Pinpoint the cell where the given text exists, returning its (X, Y) midpoint coordinate. 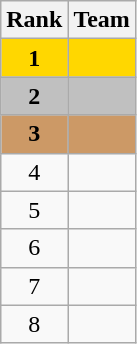
Rank (34, 20)
7 (34, 286)
6 (34, 248)
8 (34, 324)
3 (34, 134)
Team (102, 20)
1 (34, 58)
4 (34, 172)
5 (34, 210)
2 (34, 96)
